Return the (x, y) coordinate for the center point of the cell that contains the specified text.  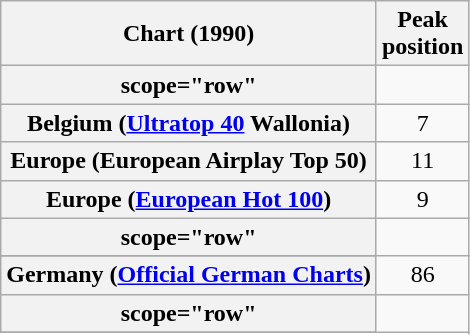
Europe (European Hot 100) (189, 199)
Europe (European Airplay Top 50) (189, 161)
Chart (1990) (189, 34)
9 (422, 199)
Peakposition (422, 34)
11 (422, 161)
86 (422, 275)
7 (422, 123)
Germany (Official German Charts) (189, 275)
Belgium (Ultratop 40 Wallonia) (189, 123)
